Return [x, y] of the center of cell containing provided text 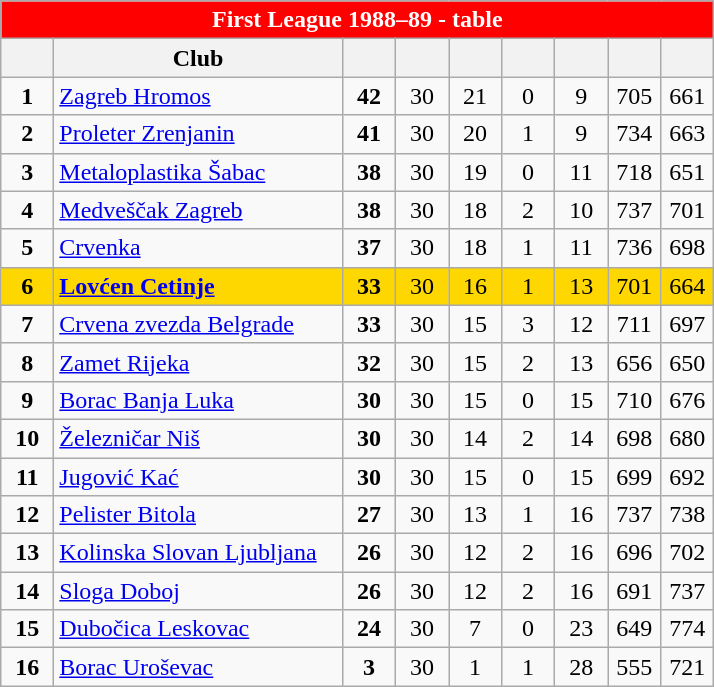
6 [28, 286]
32 [368, 362]
41 [368, 134]
702 [688, 553]
5 [28, 248]
Železničar Niš [198, 438]
664 [688, 286]
Zagreb Hromos [198, 96]
699 [634, 477]
718 [634, 172]
Borac Uroševac [198, 667]
738 [688, 515]
Club [198, 58]
37 [368, 248]
Pelister Bitola [198, 515]
697 [688, 324]
28 [582, 667]
23 [582, 629]
711 [634, 324]
Crvenka [198, 248]
736 [634, 248]
650 [688, 362]
710 [634, 400]
19 [474, 172]
691 [634, 591]
692 [688, 477]
Sloga Doboj [198, 591]
Metaloplastika Šabac [198, 172]
4 [28, 210]
680 [688, 438]
663 [688, 134]
Lovćen Cetinje [198, 286]
First League 1988–89 - table [358, 20]
555 [634, 667]
Dubočica Leskovac [198, 629]
705 [634, 96]
661 [688, 96]
Borac Banja Luka [198, 400]
20 [474, 134]
774 [688, 629]
42 [368, 96]
721 [688, 667]
696 [634, 553]
Kolinska Slovan Ljubljana [198, 553]
27 [368, 515]
649 [634, 629]
Crvena zvezda Belgrade [198, 324]
676 [688, 400]
651 [688, 172]
8 [28, 362]
Jugović Kać [198, 477]
734 [634, 134]
Zamet Rijeka [198, 362]
Medveščak Zagreb [198, 210]
656 [634, 362]
21 [474, 96]
24 [368, 629]
Proleter Zrenjanin [198, 134]
